Identify which cell holds the provided text, then report its (x, y) central coordinate. 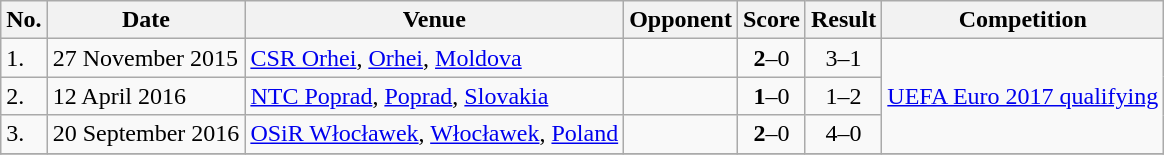
20 September 2016 (146, 134)
OSiR Włocławek, Włocławek, Poland (434, 134)
1. (24, 58)
1–2 (843, 96)
3–1 (843, 58)
2. (24, 96)
12 April 2016 (146, 96)
Score (771, 20)
Venue (434, 20)
1–0 (771, 96)
Date (146, 20)
CSR Orhei, Orhei, Moldova (434, 58)
Result (843, 20)
4–0 (843, 134)
27 November 2015 (146, 58)
No. (24, 20)
UEFA Euro 2017 qualifying (1023, 96)
3. (24, 134)
Competition (1023, 20)
Opponent (681, 20)
NTC Poprad, Poprad, Slovakia (434, 96)
